Return [x, y] of the center of cell containing provided text 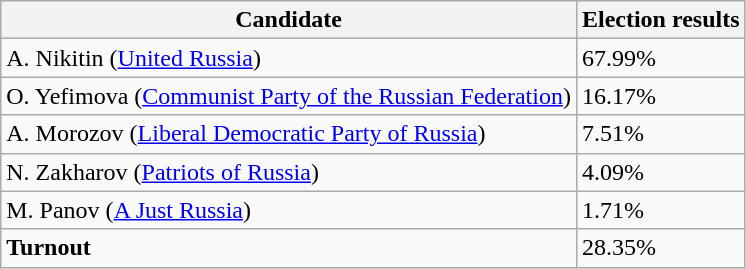
Election results [660, 20]
7.51% [660, 134]
1.71% [660, 210]
67.99% [660, 58]
N. Zakharov (Patriots of Russia) [289, 172]
O. Yefimova (Communist Party of the Russian Federation) [289, 96]
16.17% [660, 96]
A. Morozov (Liberal Democratic Party of Russia) [289, 134]
Candidate [289, 20]
Turnout [289, 248]
A. Nikitin (United Russia) [289, 58]
4.09% [660, 172]
M. Panov (A Just Russia) [289, 210]
28.35% [660, 248]
